Locate the cell with the specified text and output its (X, Y) center coordinate. 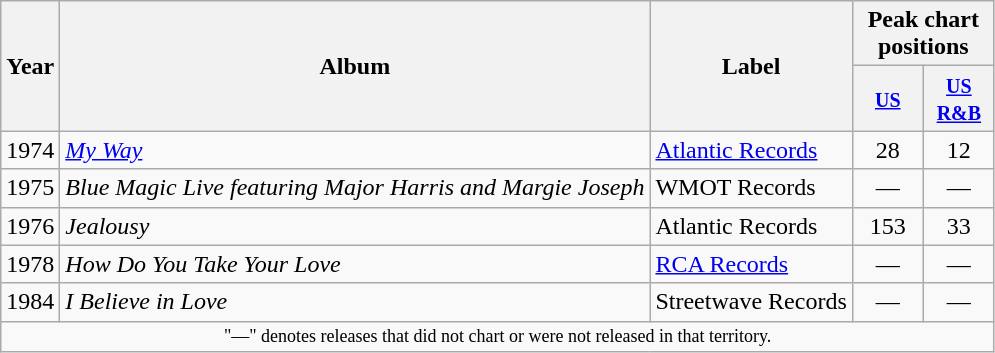
1978 (30, 264)
1984 (30, 302)
How Do You Take Your Love (355, 264)
Label (751, 66)
I Believe in Love (355, 302)
12 (958, 150)
US R&B (958, 98)
Streetwave Records (751, 302)
1975 (30, 188)
Blue Magic Live featuring Major Harris and Margie Joseph (355, 188)
1974 (30, 150)
US (888, 98)
Peak chart positions (923, 34)
"—" denotes releases that did not chart or were not released in that territory. (498, 336)
Album (355, 66)
RCA Records (751, 264)
28 (888, 150)
1976 (30, 226)
153 (888, 226)
Jealousy (355, 226)
WMOT Records (751, 188)
My Way (355, 150)
Year (30, 66)
33 (958, 226)
